Output the (X, Y) coordinate of the center of the cell containing the given text.  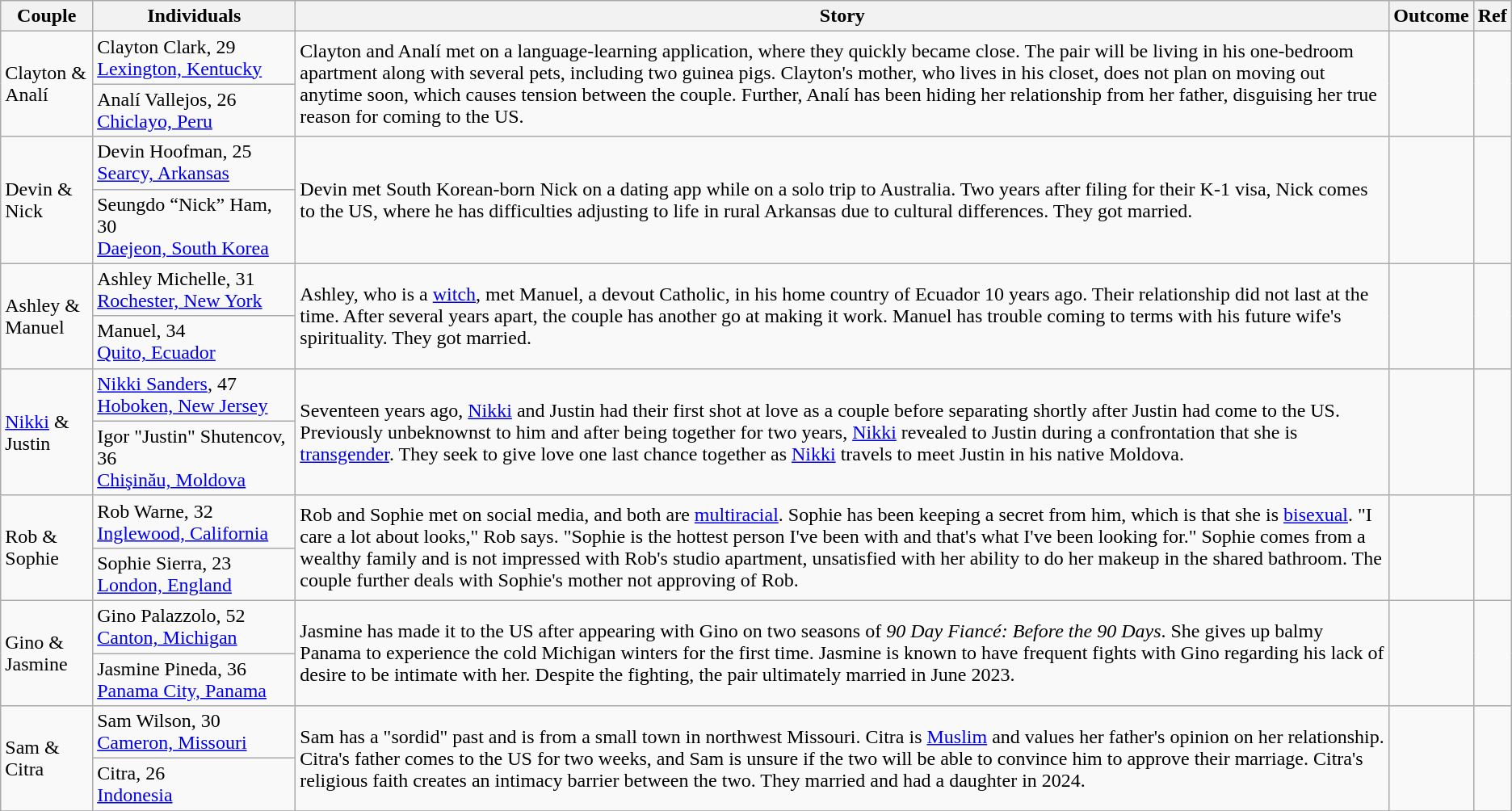
Outcome (1431, 16)
Sam Wilson, 30Cameron, Missouri (194, 732)
Clayton & Analí (47, 84)
Devin Hoofman, 25Searcy, Arkansas (194, 163)
Sam & Citra (47, 758)
Ashley Michelle, 31Rochester, New York (194, 289)
Manuel, 34Quito, Ecuador (194, 342)
Ref (1493, 16)
Ashley & Manuel (47, 316)
Devin & Nick (47, 200)
Igor "Justin" Shutencov, 36Chişinău, Moldova (194, 458)
Rob & Sophie (47, 548)
Gino Palazzolo, 52Canton, Michigan (194, 627)
Nikki Sanders, 47Hoboken, New Jersey (194, 394)
Nikki & Justin (47, 431)
Individuals (194, 16)
Rob Warne, 32Inglewood, California (194, 522)
Jasmine Pineda, 36Panama City, Panama (194, 679)
Gino & Jasmine (47, 653)
Seungdo “Nick” Ham, 30Daejeon, South Korea (194, 226)
Story (842, 16)
Couple (47, 16)
Citra, 26Indonesia (194, 785)
Sophie Sierra, 23London, England (194, 574)
Analí Vallejos, 26Chiclayo, Peru (194, 110)
Clayton Clark, 29Lexington, Kentucky (194, 58)
